From the cell containing the given text, extract its center point as [x, y] coordinate. 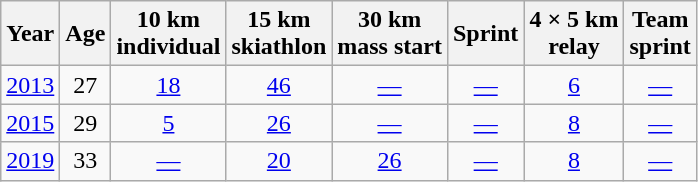
2019 [30, 161]
30 kmmass start [390, 34]
5 [168, 123]
Sprint [485, 34]
Year [30, 34]
2015 [30, 123]
33 [86, 161]
4 × 5 kmrelay [574, 34]
2013 [30, 85]
29 [86, 123]
18 [168, 85]
Teamsprint [660, 34]
27 [86, 85]
Age [86, 34]
46 [279, 85]
6 [574, 85]
20 [279, 161]
15 kmskiathlon [279, 34]
10 kmindividual [168, 34]
